Extract the (x, y) coordinate from the center of the cell holding the provided text.  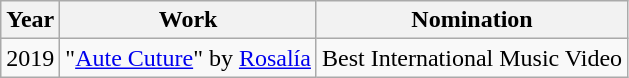
Nomination (472, 20)
Best International Music Video (472, 58)
"Aute Cuture" by Rosalía (188, 58)
Work (188, 20)
Year (30, 20)
2019 (30, 58)
